Search for the cell housing the specified text and yield its [x, y] center coordinate. 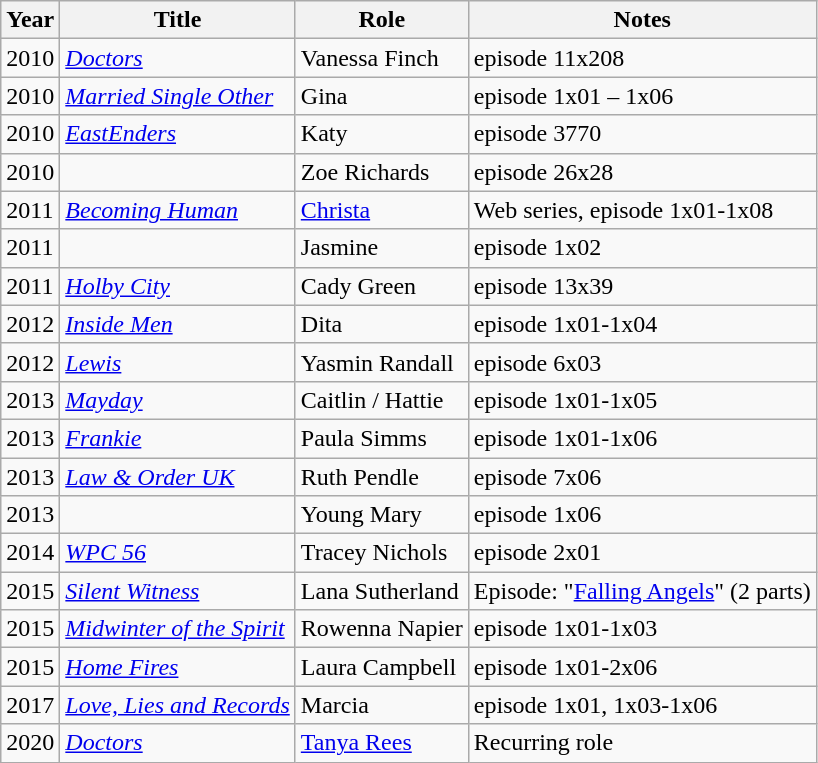
Katy [382, 134]
Lana Sutherland [382, 591]
episode 7x06 [642, 477]
Married Single Other [178, 96]
episode 1x01-1x05 [642, 400]
EastEnders [178, 134]
episode 1x01-1x04 [642, 324]
Role [382, 20]
Marcia [382, 705]
Title [178, 20]
episode 2x01 [642, 553]
episode 1x01, 1x03-1x06 [642, 705]
Frankie [178, 438]
episode 3770 [642, 134]
Law & Order UK [178, 477]
Love, Lies and Records [178, 705]
Vanessa Finch [382, 58]
Silent Witness [178, 591]
Yasmin Randall [382, 362]
episode 13x39 [642, 286]
Young Mary [382, 515]
Inside Men [178, 324]
Lewis [178, 362]
episode 1x01-1x06 [642, 438]
Tanya Rees [382, 743]
episode 1x01-1x03 [642, 629]
2014 [30, 553]
Paula Simms [382, 438]
Dita [382, 324]
Episode: "Falling Angels" (2 parts) [642, 591]
episode 1x01 – 1x06 [642, 96]
episode 1x06 [642, 515]
Laura Campbell [382, 667]
Gina [382, 96]
Ruth Pendle [382, 477]
Home Fires [178, 667]
episode 26x28 [642, 172]
Year [30, 20]
episode 11x208 [642, 58]
episode 1x01-2x06 [642, 667]
Christa [382, 210]
Web series, episode 1x01-1x08 [642, 210]
2020 [30, 743]
Recurring role [642, 743]
Tracey Nichols [382, 553]
episode 6x03 [642, 362]
Mayday [178, 400]
Notes [642, 20]
Holby City [178, 286]
episode 1x02 [642, 248]
Cady Green [382, 286]
Midwinter of the Spirit [178, 629]
Caitlin / Hattie [382, 400]
Zoe Richards [382, 172]
Rowenna Napier [382, 629]
2017 [30, 705]
WPC 56 [178, 553]
Jasmine [382, 248]
Becoming Human [178, 210]
